Find where the given text appears and provide that cell's center as (X, Y) coordinate. 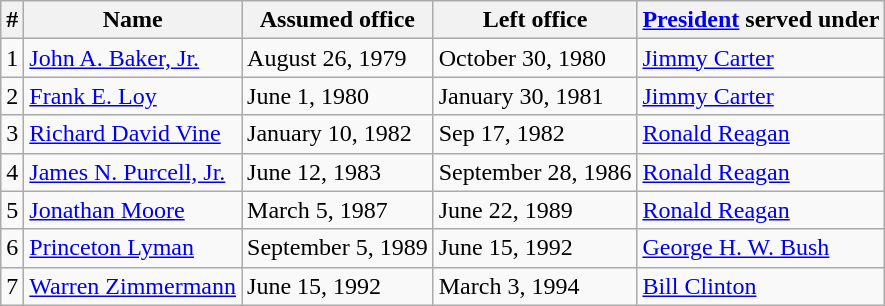
2 (12, 96)
President served under (761, 20)
3 (12, 134)
Left office (535, 20)
Sep 17, 1982 (535, 134)
James N. Purcell, Jr. (133, 172)
John A. Baker, Jr. (133, 58)
Name (133, 20)
June 12, 1983 (338, 172)
George H. W. Bush (761, 248)
September 28, 1986 (535, 172)
January 10, 1982 (338, 134)
7 (12, 286)
Princeton Lyman (133, 248)
1 (12, 58)
September 5, 1989 (338, 248)
Frank E. Loy (133, 96)
6 (12, 248)
March 3, 1994 (535, 286)
Assumed office (338, 20)
# (12, 20)
June 22, 1989 (535, 210)
Bill Clinton (761, 286)
January 30, 1981 (535, 96)
5 (12, 210)
Warren Zimmermann (133, 286)
June 1, 1980 (338, 96)
Richard David Vine (133, 134)
Jonathan Moore (133, 210)
4 (12, 172)
August 26, 1979 (338, 58)
October 30, 1980 (535, 58)
March 5, 1987 (338, 210)
